Pinpoint the cell where the given text exists, returning its (x, y) midpoint coordinate. 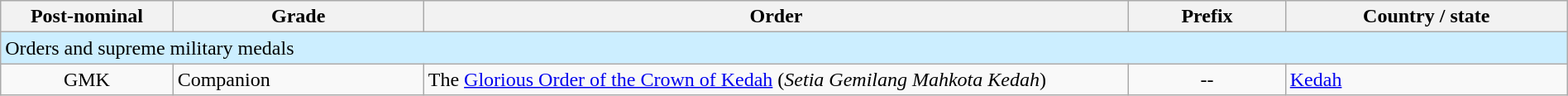
GMK (87, 79)
Orders and supreme military medals (784, 48)
Post-nominal (87, 17)
Grade (298, 17)
-- (1207, 79)
Order (776, 17)
Companion (298, 79)
Country / state (1426, 17)
Kedah (1426, 79)
The Glorious Order of the Crown of Kedah (Setia Gemilang Mahkota Kedah) (776, 79)
Prefix (1207, 17)
